From the cell containing the given text, extract its center point as (X, Y) coordinate. 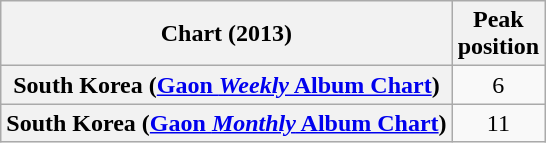
11 (498, 123)
Chart (2013) (226, 34)
South Korea (Gaon Monthly Album Chart) (226, 123)
6 (498, 85)
Peakposition (498, 34)
South Korea (Gaon Weekly Album Chart) (226, 85)
